Detect which cell encompasses the target text, then output its [X, Y] center coordinate. 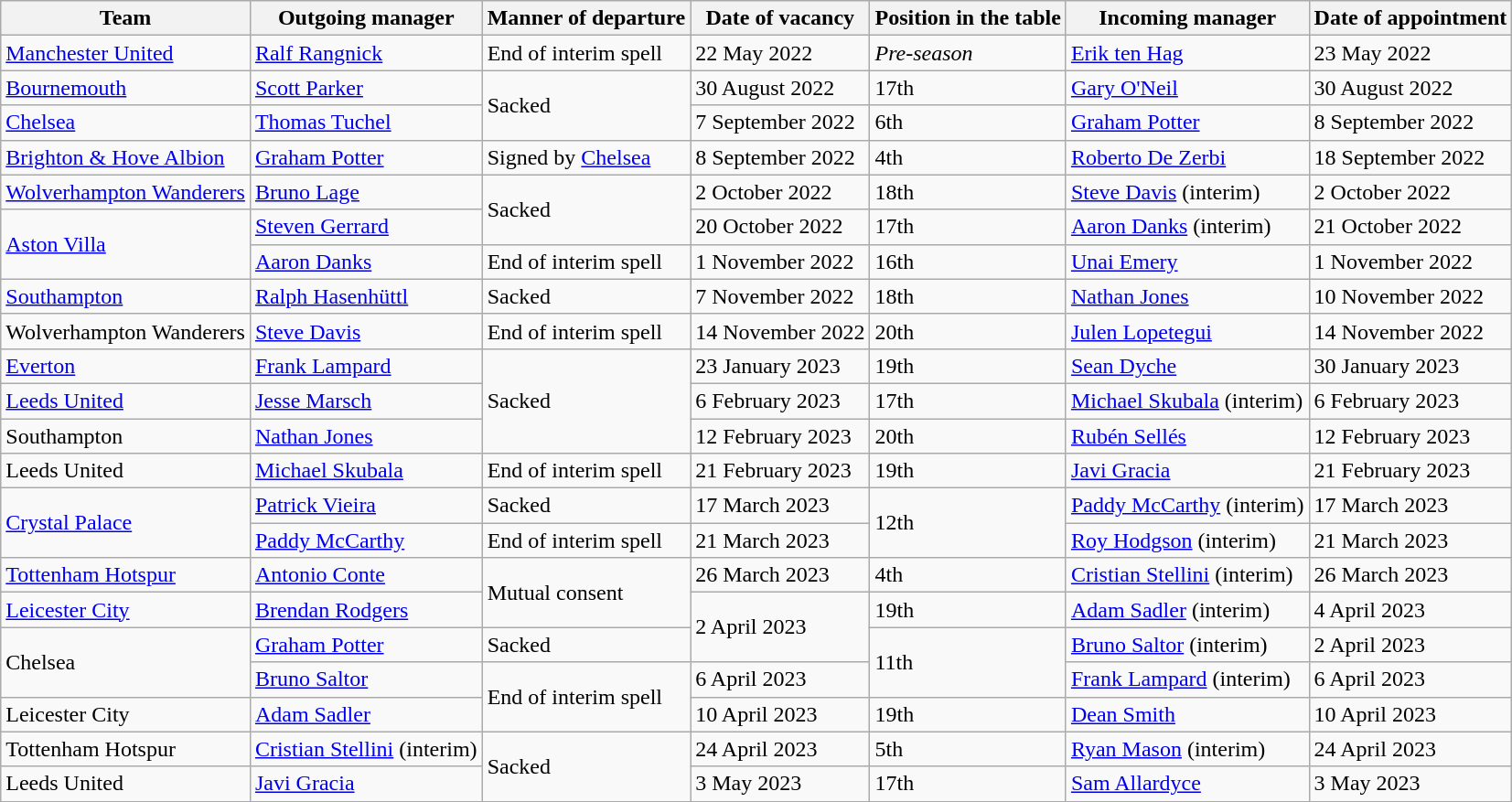
Steve Davis (interim) [1187, 192]
Paddy McCarthy [366, 540]
Paddy McCarthy (interim) [1187, 506]
Mutual consent [585, 593]
12th [968, 523]
16th [968, 262]
Frank Lampard (interim) [1187, 679]
Julen Lopetegui [1187, 331]
Date of appointment [1410, 18]
Antonio Conte [366, 575]
Outgoing manager [366, 18]
Aston Villa [126, 244]
4 April 2023 [1410, 610]
Roberto De Zerbi [1187, 157]
Aaron Danks [366, 262]
7 November 2022 [780, 296]
Steven Gerrard [366, 227]
Manner of departure [585, 18]
Brighton & Hove Albion [126, 157]
Everton [126, 366]
22 May 2022 [780, 53]
Ralf Rangnick [366, 53]
Roy Hodgson (interim) [1187, 540]
Michael Skubala (interim) [1187, 401]
Manchester United [126, 53]
6th [968, 123]
10 November 2022 [1410, 296]
Pre-season [968, 53]
Dean Smith [1187, 714]
23 January 2023 [780, 366]
5th [968, 749]
11th [968, 662]
Steve Davis [366, 331]
7 September 2022 [780, 123]
Incoming manager [1187, 18]
Aaron Danks (interim) [1187, 227]
21 October 2022 [1410, 227]
30 January 2023 [1410, 366]
Erik ten Hag [1187, 53]
Bruno Saltor (interim) [1187, 645]
Adam Sadler [366, 714]
Gary O'Neil [1187, 88]
Bruno Lage [366, 192]
Scott Parker [366, 88]
Michael Skubala [366, 471]
Jesse Marsch [366, 401]
Ralph Hasenhüttl [366, 296]
18 September 2022 [1410, 157]
Date of vacancy [780, 18]
Thomas Tuchel [366, 123]
Crystal Palace [126, 523]
Signed by Chelsea [585, 157]
Team [126, 18]
Frank Lampard [366, 366]
20 October 2022 [780, 227]
Ryan Mason (interim) [1187, 749]
Sean Dyche [1187, 366]
Unai Emery [1187, 262]
Bournemouth [126, 88]
Brendan Rodgers [366, 610]
Sam Allardyce [1187, 784]
Rubén Sellés [1187, 436]
Position in the table [968, 18]
23 May 2022 [1410, 53]
Bruno Saltor [366, 679]
Adam Sadler (interim) [1187, 610]
Patrick Vieira [366, 506]
